Output the (x, y) coordinate of the center of the cell containing the given text.  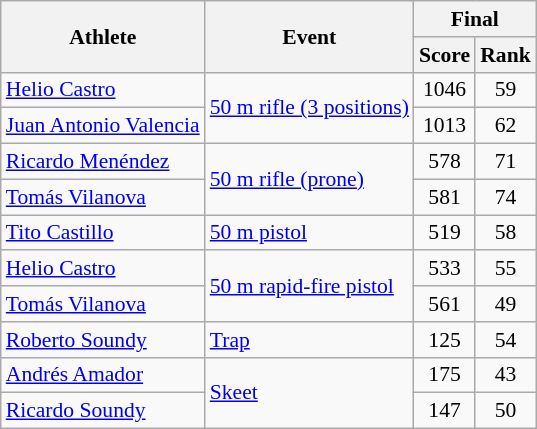
Roberto Soundy (103, 340)
50 m rapid-fire pistol (310, 286)
1046 (444, 90)
Score (444, 55)
54 (506, 340)
50 (506, 411)
Trap (310, 340)
50 m pistol (310, 233)
50 m rifle (3 positions) (310, 108)
125 (444, 340)
1013 (444, 126)
Athlete (103, 36)
Andrés Amador (103, 375)
Final (475, 19)
71 (506, 162)
50 m rifle (prone) (310, 180)
74 (506, 197)
49 (506, 304)
578 (444, 162)
55 (506, 269)
Ricardo Menéndez (103, 162)
Tito Castillo (103, 233)
175 (444, 375)
59 (506, 90)
62 (506, 126)
Skeet (310, 392)
Ricardo Soundy (103, 411)
Event (310, 36)
561 (444, 304)
Juan Antonio Valencia (103, 126)
533 (444, 269)
519 (444, 233)
Rank (506, 55)
581 (444, 197)
58 (506, 233)
43 (506, 375)
147 (444, 411)
